Scan for the cell matching the given text and deliver its [x, y] coordinate at center. 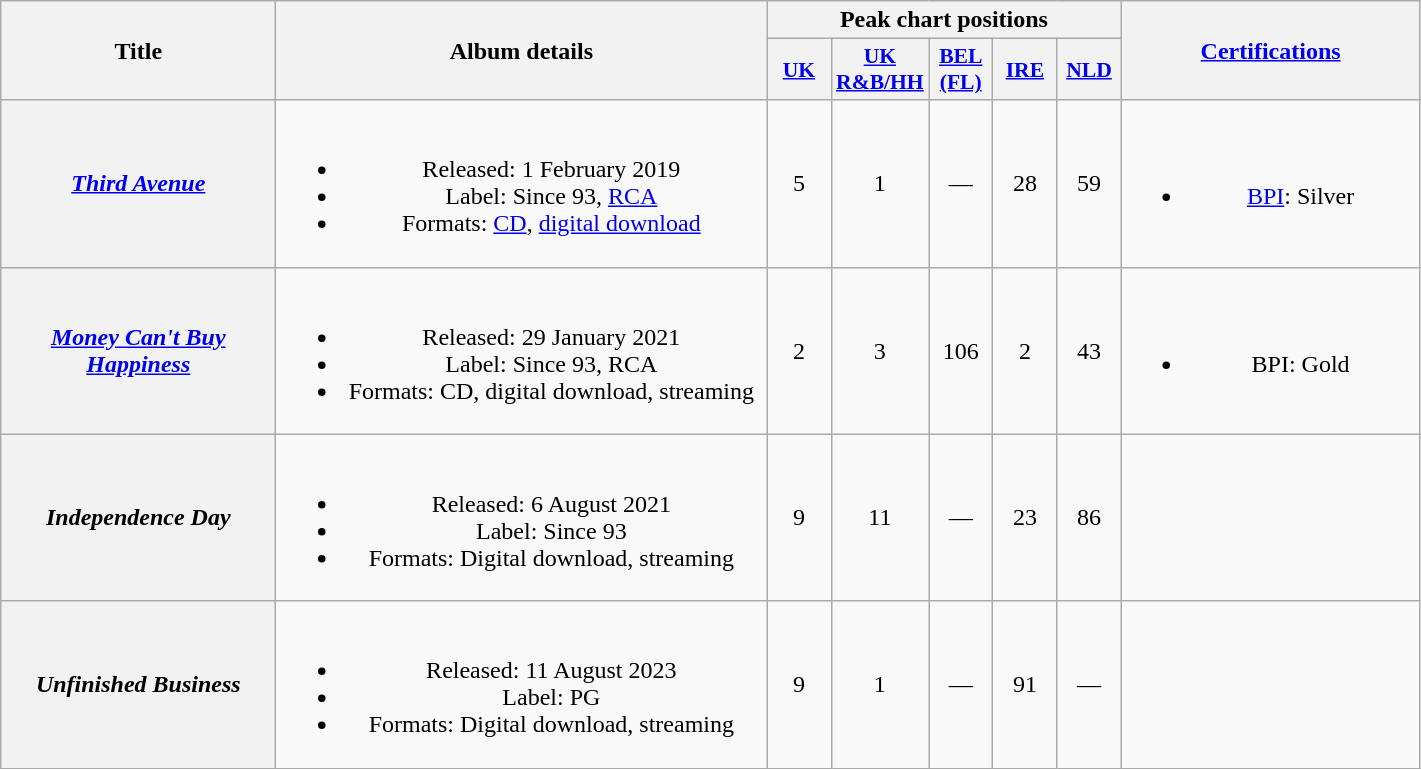
UK [799, 70]
NLD [1089, 70]
Peak chart positions [944, 20]
BPI: Gold [1270, 350]
Certifications [1270, 50]
91 [1025, 684]
IRE [1025, 70]
Third Avenue [138, 184]
59 [1089, 184]
BEL(FL) [961, 70]
43 [1089, 350]
5 [799, 184]
106 [961, 350]
28 [1025, 184]
Unfinished Business [138, 684]
Released: 1 February 2019Label: Since 93, RCAFormats: CD, digital download [522, 184]
UKR&B/HH [880, 70]
Released: 29 January 2021Label: Since 93, RCAFormats: CD, digital download, streaming [522, 350]
Independence Day [138, 518]
11 [880, 518]
Released: 11 August 2023Label: PGFormats: Digital download, streaming [522, 684]
3 [880, 350]
BPI: Silver [1270, 184]
Money Can't Buy Happiness [138, 350]
Album details [522, 50]
Title [138, 50]
Released: 6 August 2021Label: Since 93Formats: Digital download, streaming [522, 518]
86 [1089, 518]
23 [1025, 518]
